From the cell containing the given text, extract its center point as [X, Y] coordinate. 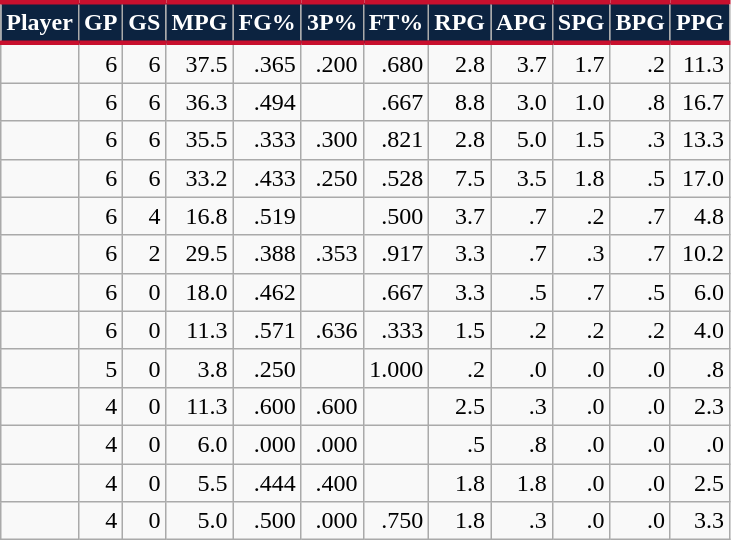
.200 [332, 63]
.462 [267, 292]
8.8 [460, 102]
2.3 [700, 406]
.821 [396, 140]
17.0 [700, 178]
SPG [581, 22]
37.5 [200, 63]
RPG [460, 22]
36.3 [200, 102]
16.8 [200, 216]
.528 [396, 178]
35.5 [200, 140]
GS [144, 22]
FG% [267, 22]
.433 [267, 178]
PPG [700, 22]
FT% [396, 22]
5.5 [200, 483]
33.2 [200, 178]
10.2 [700, 254]
4.8 [700, 216]
4.0 [700, 330]
1.0 [581, 102]
5 [100, 368]
3.8 [200, 368]
3P% [332, 22]
1.7 [581, 63]
.444 [267, 483]
.388 [267, 254]
.571 [267, 330]
.636 [332, 330]
Player [40, 22]
.494 [267, 102]
1.000 [396, 368]
13.3 [700, 140]
7.5 [460, 178]
.400 [332, 483]
.917 [396, 254]
APG [522, 22]
.300 [332, 140]
16.7 [700, 102]
.680 [396, 63]
29.5 [200, 254]
2 [144, 254]
3.5 [522, 178]
GP [100, 22]
.750 [396, 521]
.365 [267, 63]
18.0 [200, 292]
MPG [200, 22]
.353 [332, 254]
BPG [640, 22]
3.0 [522, 102]
.519 [267, 216]
